Locate the cell with the specified text and output its [X, Y] center coordinate. 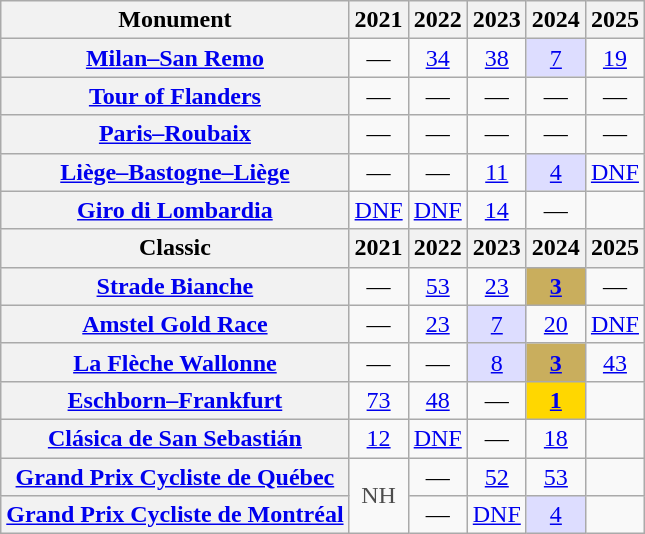
Grand Prix Cycliste de Québec [175, 477]
43 [614, 362]
19 [614, 58]
48 [438, 400]
Milan–San Remo [175, 58]
Clásica de San Sebastián [175, 438]
11 [496, 172]
18 [556, 438]
8 [496, 362]
Amstel Gold Race [175, 324]
Paris–Roubaix [175, 134]
38 [496, 58]
1 [556, 400]
34 [438, 58]
Giro di Lombardia [175, 210]
20 [556, 324]
Classic [175, 248]
La Flèche Wallonne [175, 362]
73 [378, 400]
12 [378, 438]
Monument [175, 20]
Tour of Flanders [175, 96]
NH [378, 496]
52 [496, 477]
Eschborn–Frankfurt [175, 400]
Liège–Bastogne–Liège [175, 172]
Strade Bianche [175, 286]
14 [496, 210]
Grand Prix Cycliste de Montréal [175, 515]
